Detect which cell encompasses the target text, then output its (X, Y) center coordinate. 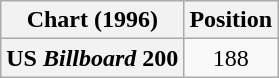
188 (231, 58)
US Billboard 200 (92, 58)
Chart (1996) (92, 20)
Position (231, 20)
